Pinpoint the cell where the given text exists, returning its (X, Y) midpoint coordinate. 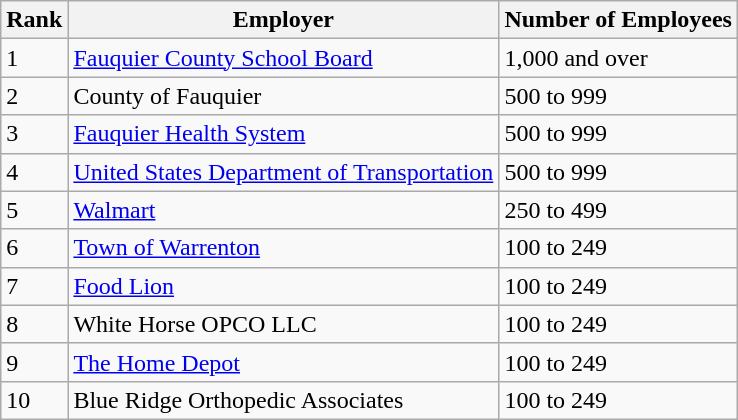
8 (34, 324)
1 (34, 58)
Fauquier Health System (284, 134)
Town of Warrenton (284, 248)
Blue Ridge Orthopedic Associates (284, 400)
United States Department of Transportation (284, 172)
2 (34, 96)
Employer (284, 20)
Number of Employees (618, 20)
250 to 499 (618, 210)
Rank (34, 20)
10 (34, 400)
1,000 and over (618, 58)
5 (34, 210)
The Home Depot (284, 362)
County of Fauquier (284, 96)
Food Lion (284, 286)
9 (34, 362)
White Horse OPCO LLC (284, 324)
3 (34, 134)
Walmart (284, 210)
7 (34, 286)
Fauquier County School Board (284, 58)
6 (34, 248)
4 (34, 172)
